Provide the [x, y] coordinate of the cell's center where the given text is located.  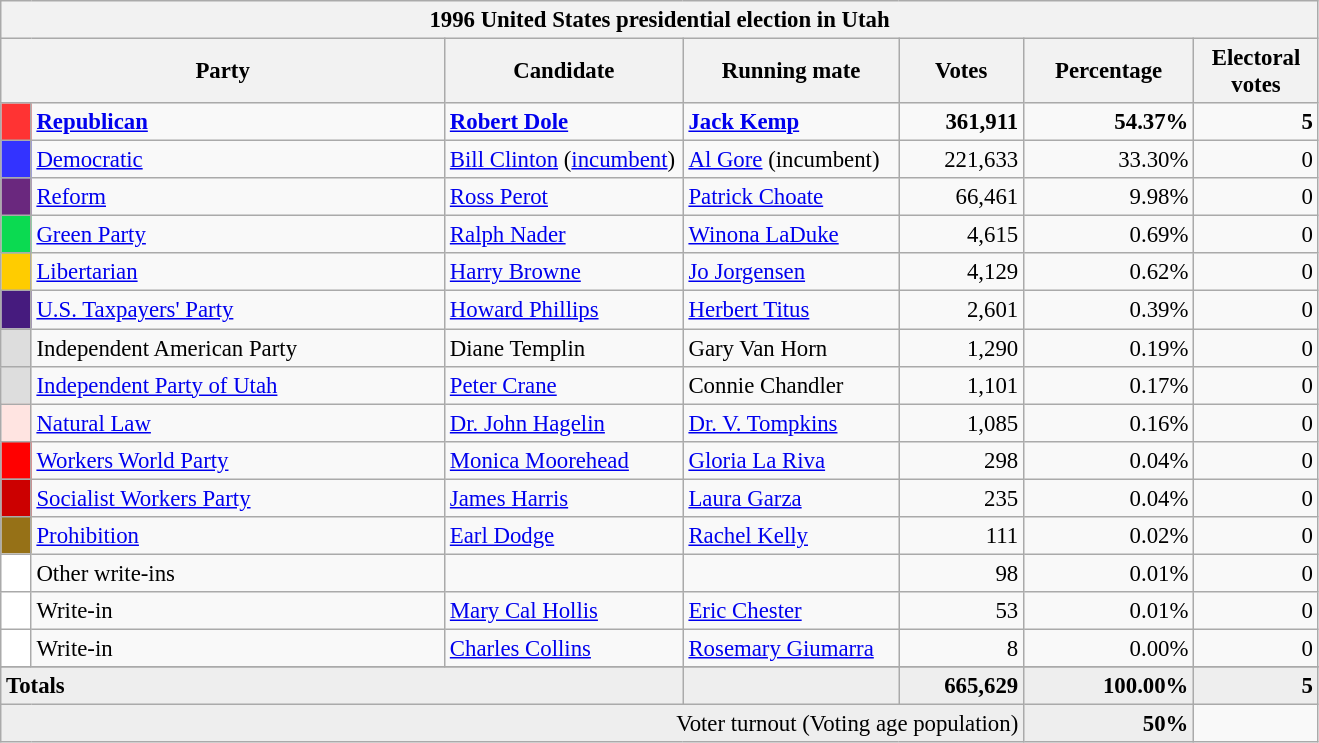
Peter Crane [564, 385]
4,615 [962, 235]
Earl Dodge [564, 536]
Dr. John Hagelin [564, 423]
Diane Templin [564, 348]
Rachel Kelly [791, 536]
Electoral votes [1256, 72]
0.39% [1109, 310]
Eric Chester [791, 611]
Republican [238, 122]
361,911 [962, 122]
Robert Dole [564, 122]
0.62% [1109, 273]
0.00% [1109, 648]
Libertarian [238, 273]
53 [962, 611]
0.69% [1109, 235]
Bill Clinton (incumbent) [564, 160]
1,290 [962, 348]
Ross Perot [564, 197]
298 [962, 460]
Running mate [791, 72]
0.17% [1109, 385]
Gary Van Horn [791, 348]
Totals [342, 686]
221,633 [962, 160]
1,085 [962, 423]
Independent Party of Utah [238, 385]
1,101 [962, 385]
Workers World Party [238, 460]
Party [223, 72]
Voter turnout (Voting age population) [512, 724]
98 [962, 573]
0.19% [1109, 348]
Monica Moorehead [564, 460]
Laura Garza [791, 498]
Other write-ins [238, 573]
Patrick Choate [791, 197]
Votes [962, 72]
Harry Browne [564, 273]
Gloria La Riva [791, 460]
54.37% [1109, 122]
Green Party [238, 235]
Jack Kemp [791, 122]
Socialist Workers Party [238, 498]
235 [962, 498]
9.98% [1109, 197]
U.S. Taxpayers' Party [238, 310]
0.16% [1109, 423]
50% [1109, 724]
Rosemary Giumarra [791, 648]
4,129 [962, 273]
33.30% [1109, 160]
Prohibition [238, 536]
Connie Chandler [791, 385]
665,629 [962, 686]
Dr. V. Tompkins [791, 423]
0.02% [1109, 536]
Howard Phillips [564, 310]
Charles Collins [564, 648]
Percentage [1109, 72]
Winona LaDuke [791, 235]
Ralph Nader [564, 235]
1996 United States presidential election in Utah [660, 20]
8 [962, 648]
Herbert Titus [791, 310]
2,601 [962, 310]
Candidate [564, 72]
Democratic [238, 160]
Jo Jorgensen [791, 273]
66,461 [962, 197]
Al Gore (incumbent) [791, 160]
Independent American Party [238, 348]
Mary Cal Hollis [564, 611]
James Harris [564, 498]
100.00% [1109, 686]
111 [962, 536]
Natural Law [238, 423]
Reform [238, 197]
